From the cell containing the given text, extract its center point as (x, y) coordinate. 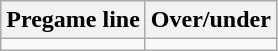
Over/under (210, 20)
Pregame line (74, 20)
